Extract the (X, Y) coordinate from the center of the cell holding the provided text.  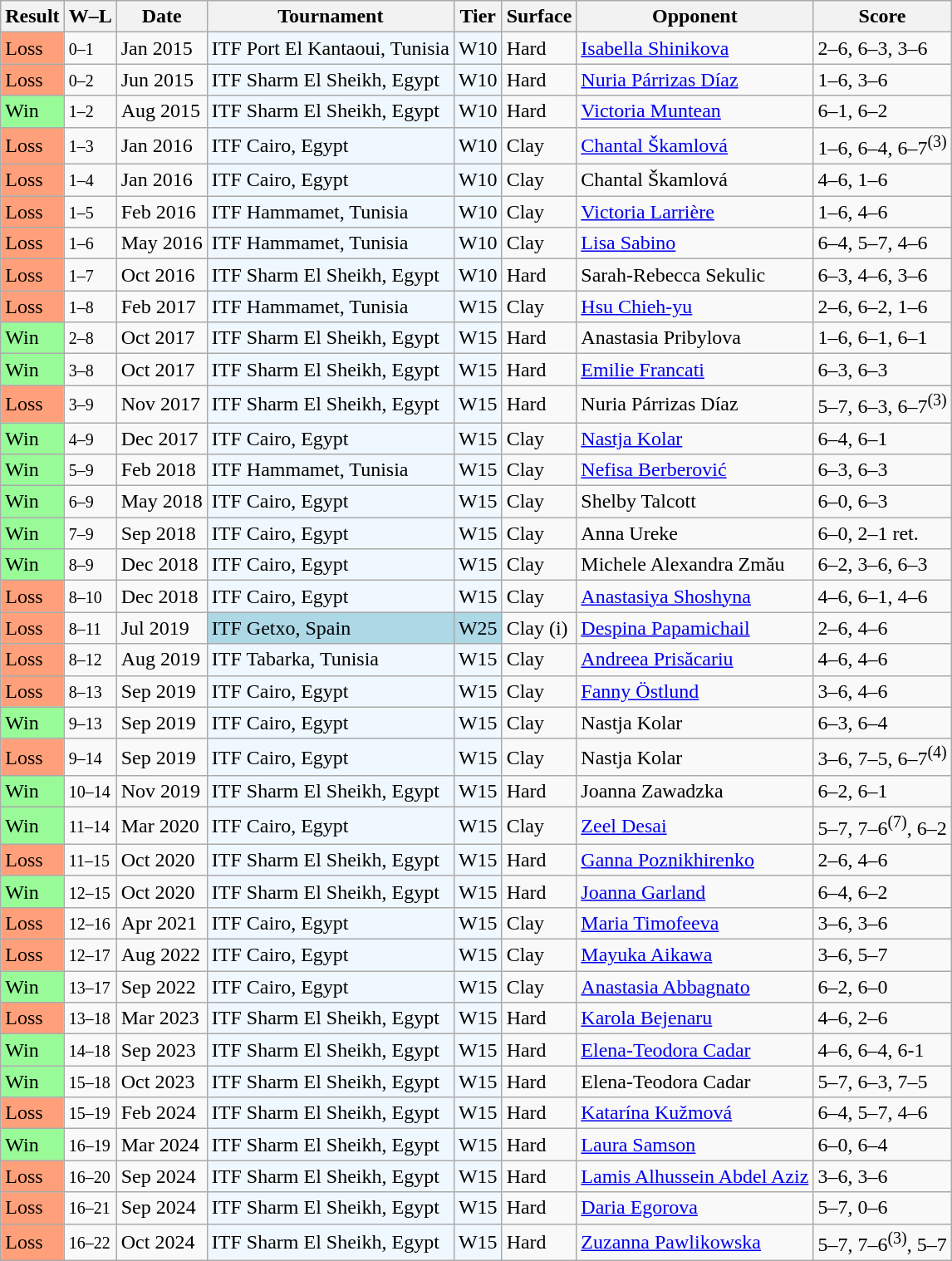
May 2018 (161, 502)
ITF Port El Kantaoui, Tunisia (331, 48)
6–2, 6–1 (882, 792)
7–9 (90, 533)
16–19 (90, 1145)
5–7, 7–6(3), 5–7 (882, 1243)
5–7, 7–6(7), 6–2 (882, 826)
2–6, 6–3, 3–6 (882, 48)
Emilie Francati (694, 370)
Opponent (694, 17)
9–14 (90, 758)
Katarína Kužmová (694, 1113)
3–8 (90, 370)
5–7, 6–3, 7–5 (882, 1082)
Feb 2017 (161, 307)
Michele Alexandra Zmău (694, 565)
Result (32, 17)
Oct 2024 (161, 1243)
1–6, 4–6 (882, 212)
1–7 (90, 275)
12–16 (90, 923)
Mar 2023 (161, 1018)
3–6, 5–7 (882, 955)
Lamis Alhussein Abdel Aziz (694, 1176)
16–22 (90, 1243)
1–2 (90, 111)
6–0, 6–3 (882, 502)
6–2, 3–6, 6–3 (882, 565)
Daria Egorova (694, 1208)
0–2 (90, 80)
ITF Tabarka, Tunisia (331, 660)
16–21 (90, 1208)
Apr 2021 (161, 923)
Joanna Garland (694, 891)
13–17 (90, 987)
Oct 2023 (161, 1082)
3–6, 4–6 (882, 691)
Laura Samson (694, 1145)
Jun 2015 (161, 80)
Aug 2022 (161, 955)
Mar 2024 (161, 1145)
6–1, 6–2 (882, 111)
2–6, 6–2, 1–6 (882, 307)
Lisa Sabino (694, 243)
Oct 2016 (161, 275)
6–0, 2–1 ret. (882, 533)
Anastasia Pribylova (694, 338)
1–6, 6–1, 6–1 (882, 338)
Tier (478, 17)
May 2016 (161, 243)
Jan 2015 (161, 48)
0–1 (90, 48)
8–12 (90, 660)
Karola Bejenaru (694, 1018)
4–6, 4–6 (882, 660)
Fanny Östlund (694, 691)
1–5 (90, 212)
3–9 (90, 404)
Anastasia Abbagnato (694, 987)
12–15 (90, 891)
11–15 (90, 860)
Aug 2019 (161, 660)
8–10 (90, 596)
Ganna Poznikhirenko (694, 860)
Victoria Larrière (694, 212)
4–6, 1–6 (882, 180)
Sarah-Rebecca Sekulic (694, 275)
Joanna Zawadzka (694, 792)
Maria Timofeeva (694, 923)
1–6, 3–6 (882, 80)
1–8 (90, 307)
Nefisa Berberović (694, 470)
4–6, 2–6 (882, 1018)
Shelby Talcott (694, 502)
Mayuka Aikawa (694, 955)
Date (161, 17)
14–18 (90, 1050)
1–6 (90, 243)
2–8 (90, 338)
Anastasiya Shoshyna (694, 596)
1–4 (90, 180)
Victoria Muntean (694, 111)
4–6, 6–1, 4–6 (882, 596)
1–3 (90, 146)
Zeel Desai (694, 826)
16–20 (90, 1176)
8–13 (90, 691)
15–18 (90, 1082)
Surface (539, 17)
4–6, 6–4, 6-1 (882, 1050)
W25 (478, 628)
Andreea Prisăcariu (694, 660)
11–14 (90, 826)
6–4, 6–1 (882, 439)
5–7, 6–3, 6–7(3) (882, 404)
Despina Papamichail (694, 628)
Sep 2023 (161, 1050)
Sep 2022 (161, 987)
Aug 2015 (161, 111)
6–0, 6–4 (882, 1145)
3–6, 7–5, 6–7(4) (882, 758)
15–19 (90, 1113)
8–9 (90, 565)
9–13 (90, 723)
1–6, 6–4, 6–7(3) (882, 146)
Hsu Chieh-yu (694, 307)
6–3, 6–4 (882, 723)
Feb 2018 (161, 470)
Dec 2017 (161, 439)
6–9 (90, 502)
Sep 2018 (161, 533)
Clay (i) (539, 628)
6–4, 6–2 (882, 891)
Anna Ureke (694, 533)
Mar 2020 (161, 826)
ITF Getxo, Spain (331, 628)
Feb 2016 (161, 212)
Score (882, 17)
5–7, 0–6 (882, 1208)
Feb 2024 (161, 1113)
6–2, 6–0 (882, 987)
W–L (90, 17)
12–17 (90, 955)
Zuzanna Pawlikowska (694, 1243)
10–14 (90, 792)
Jul 2019 (161, 628)
5–9 (90, 470)
Isabella Shinikova (694, 48)
4–9 (90, 439)
Nov 2017 (161, 404)
Nov 2019 (161, 792)
6–3, 4–6, 3–6 (882, 275)
8–11 (90, 628)
Tournament (331, 17)
13–18 (90, 1018)
